Search for the cell housing the specified text and yield its [X, Y] center coordinate. 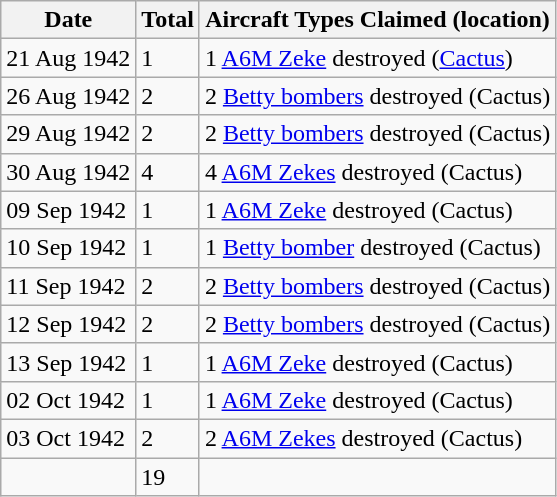
26 Aug 1942 [68, 96]
4 A6M Zekes destroyed (Cactus) [377, 172]
2 A6M Zekes destroyed (Cactus) [377, 438]
02 Oct 1942 [68, 400]
10 Sep 1942 [68, 248]
29 Aug 1942 [68, 134]
4 [168, 172]
Total [168, 20]
13 Sep 1942 [68, 362]
21 Aug 1942 [68, 58]
19 [168, 477]
11 Sep 1942 [68, 286]
Date [68, 20]
1 Betty bomber destroyed (Cactus) [377, 248]
09 Sep 1942 [68, 210]
03 Oct 1942 [68, 438]
12 Sep 1942 [68, 324]
30 Aug 1942 [68, 172]
Aircraft Types Claimed (location) [377, 20]
